Return the [x, y] coordinate for the center point of the cell that contains the specified text.  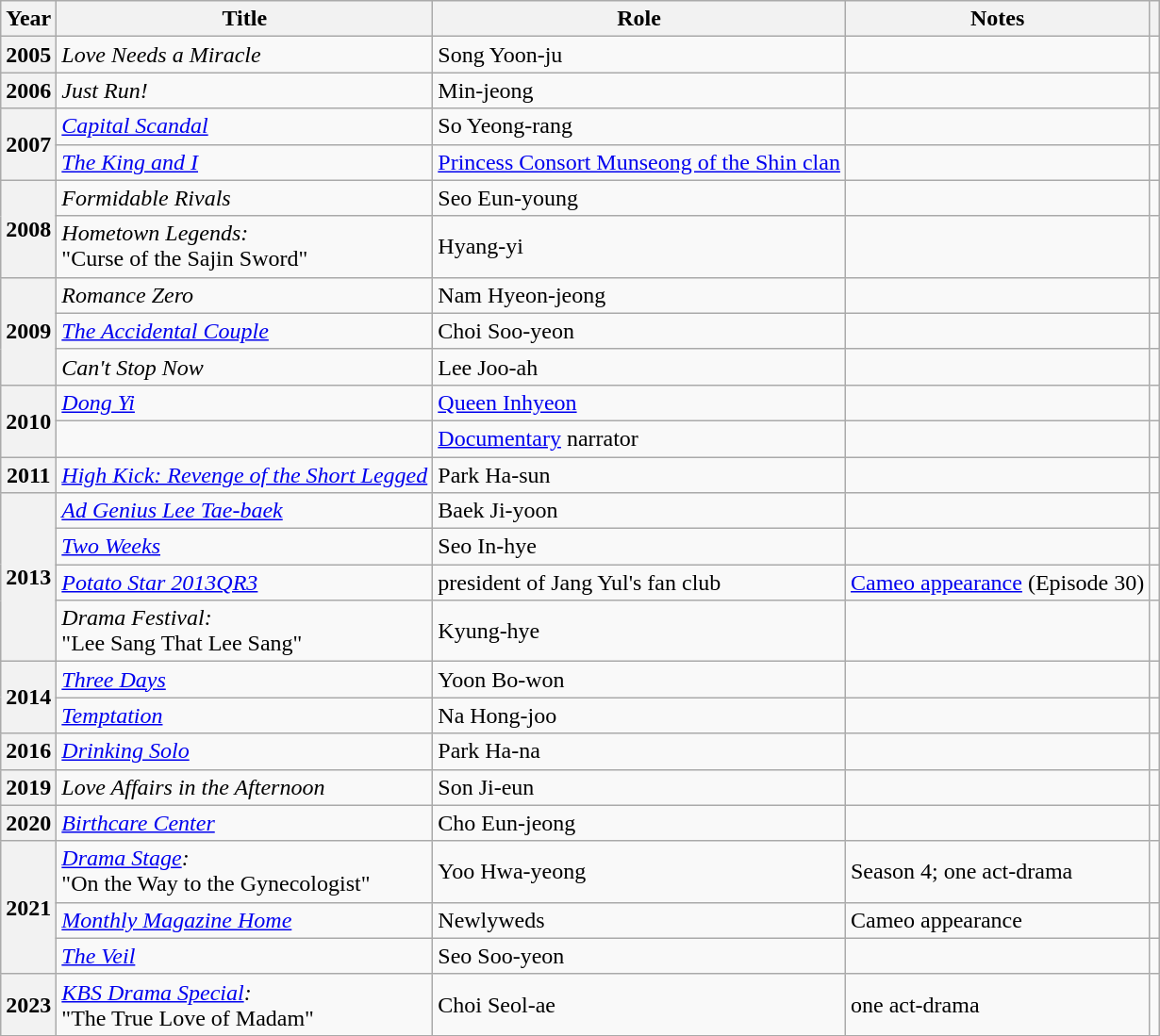
Baek Ji-yoon [639, 511]
Princess Consort Munseong of the Shin clan [639, 162]
Potato Star 2013QR3 [245, 583]
Just Run! [245, 90]
Hyang-yi [639, 247]
Park Ha-na [639, 751]
2020 [28, 823]
2023 [28, 1005]
2009 [28, 331]
Dong Yi [245, 403]
Romance Zero [245, 295]
Title [245, 19]
Nam Hyeon-jeong [639, 295]
Cho Eun-jeong [639, 823]
2013 [28, 577]
2019 [28, 787]
Min-jeong [639, 90]
2007 [28, 144]
2014 [28, 698]
Kyung-hye [639, 632]
Love Affairs in the Afternoon [245, 787]
So Yeong-rang [639, 126]
Cameo appearance [997, 920]
Temptation [245, 715]
Season 4; one act-drama [997, 871]
Cameo appearance (Episode 30) [997, 583]
Year [28, 19]
Formidable Rivals [245, 198]
Three Days [245, 680]
2006 [28, 90]
Na Hong-joo [639, 715]
2010 [28, 420]
Yoo Hwa-yeong [639, 871]
2011 [28, 474]
Newlyweds [639, 920]
Documentary narrator [639, 438]
2016 [28, 751]
Seo Soo-yeon [639, 956]
2005 [28, 55]
The Accidental Couple [245, 331]
Lee Joo-ah [639, 367]
KBS Drama Special:"The True Love of Madam" [245, 1005]
president of Jang Yul's fan club [639, 583]
Love Needs a Miracle [245, 55]
Choi Soo-yeon [639, 331]
Drama Festival:"Lee Sang That Lee Sang" [245, 632]
Birthcare Center [245, 823]
Monthly Magazine Home [245, 920]
Hometown Legends:"Curse of the Sajin Sword" [245, 247]
one act-drama [997, 1005]
High Kick: Revenge of the Short Legged [245, 474]
The King and I [245, 162]
2008 [28, 228]
Son Ji-eun [639, 787]
Seo In-hye [639, 547]
Capital Scandal [245, 126]
Drinking Solo [245, 751]
Notes [997, 19]
Two Weeks [245, 547]
Drama Stage:"On the Way to the Gynecologist" [245, 871]
Queen Inhyeon [639, 403]
Yoon Bo-won [639, 680]
Seo Eun-young [639, 198]
Can't Stop Now [245, 367]
Song Yoon-ju [639, 55]
2021 [28, 907]
The Veil [245, 956]
Role [639, 19]
Ad Genius Lee Tae-baek [245, 511]
Choi Seol-ae [639, 1005]
Park Ha-sun [639, 474]
